Scan for the cell matching the given text and deliver its (x, y) coordinate at center. 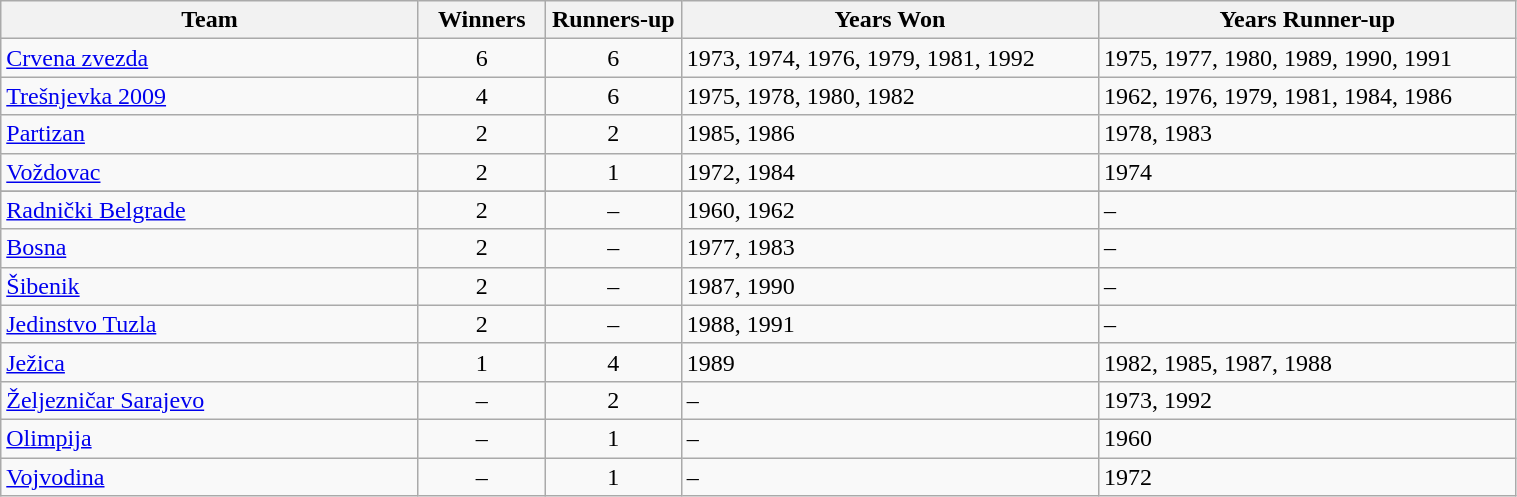
Runners-up (613, 20)
Team (210, 20)
1977, 1983 (890, 248)
1985, 1986 (890, 134)
1972, 1984 (890, 172)
1987, 1990 (890, 286)
1975, 1978, 1980, 1982 (890, 96)
1975, 1977, 1980, 1989, 1990, 1991 (1308, 58)
Šibenik (210, 286)
1989 (890, 362)
Željezničar Sarajevo (210, 400)
Years Won (890, 20)
Jedinstvo Tuzla (210, 324)
Partizan (210, 134)
Voždovac (210, 172)
1960, 1962 (890, 210)
1973, 1974, 1976, 1979, 1981, 1992 (890, 58)
1988, 1991 (890, 324)
Crvena zvezda (210, 58)
1978, 1983 (1308, 134)
Vojvodina (210, 477)
Ježica (210, 362)
Olimpija (210, 438)
1974 (1308, 172)
1973, 1992 (1308, 400)
1982, 1985, 1987, 1988 (1308, 362)
Radnički Belgrade (210, 210)
Bosna (210, 248)
1962, 1976, 1979, 1981, 1984, 1986 (1308, 96)
Years Runner-up (1308, 20)
1972 (1308, 477)
Trešnjevka 2009 (210, 96)
1960 (1308, 438)
Winners (482, 20)
